Identify which cell holds the provided text, then report its (x, y) central coordinate. 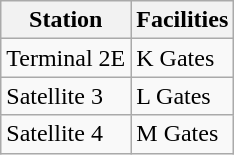
Satellite 3 (66, 96)
Station (66, 20)
K Gates (182, 58)
Facilities (182, 20)
L Gates (182, 96)
Satellite 4 (66, 134)
Terminal 2E (66, 58)
M Gates (182, 134)
